Provide the [X, Y] coordinate of the cell's center where the given text is located.  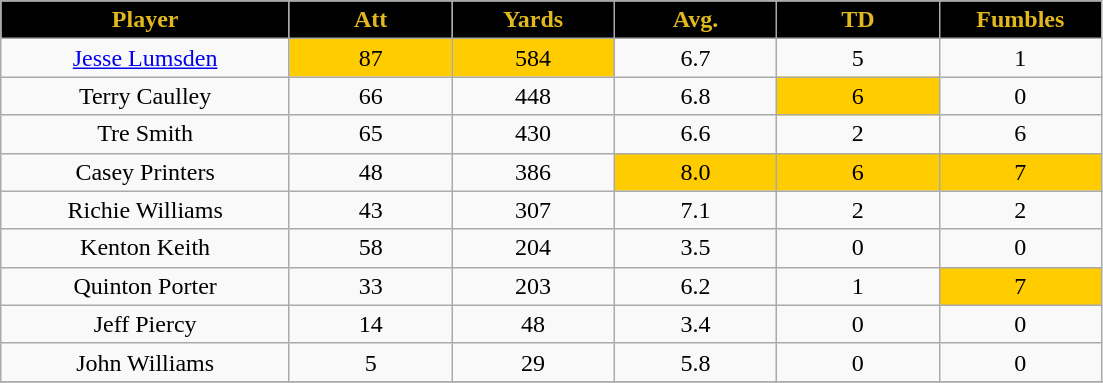
Terry Caulley [146, 96]
6.2 [695, 286]
Avg. [695, 20]
Quinton Porter [146, 286]
Tre Smith [146, 134]
Casey Printers [146, 172]
66 [370, 96]
33 [370, 286]
87 [370, 58]
Fumbles [1020, 20]
204 [533, 248]
Player [146, 20]
448 [533, 96]
29 [533, 362]
430 [533, 134]
6.6 [695, 134]
3.4 [695, 324]
8.0 [695, 172]
203 [533, 286]
TD [858, 20]
6.8 [695, 96]
58 [370, 248]
Jesse Lumsden [146, 58]
7.1 [695, 210]
386 [533, 172]
3.5 [695, 248]
Att [370, 20]
5.8 [695, 362]
65 [370, 134]
14 [370, 324]
6.7 [695, 58]
43 [370, 210]
584 [533, 58]
Jeff Piercy [146, 324]
Yards [533, 20]
Kenton Keith [146, 248]
307 [533, 210]
John Williams [146, 362]
Richie Williams [146, 210]
